Return the [x, y] coordinate for the center point of the cell that contains the specified text.  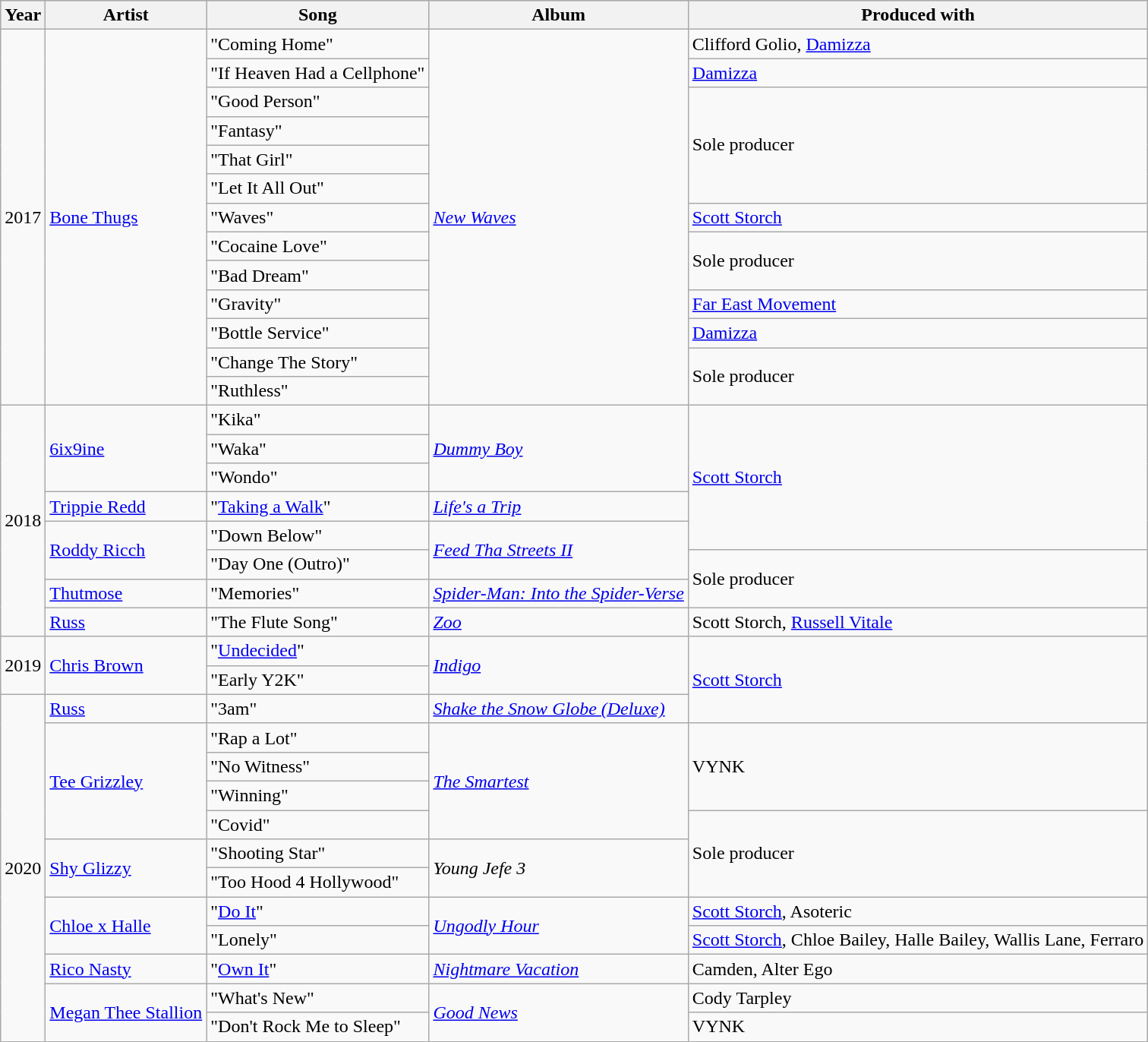
"That Girl" [317, 159]
"Wondo" [317, 478]
"Don't Rock Me to Sleep" [317, 1027]
Bone Thugs [126, 217]
New Waves [559, 217]
2018 [23, 521]
"Undecided" [317, 651]
"Gravity" [317, 304]
2019 [23, 665]
Produced with [917, 15]
Scott Storch, Chloe Bailey, Halle Bailey, Wallis Lane, Ferraro [917, 940]
Shy Glizzy [126, 868]
"Day One (Outro)" [317, 564]
"3am" [317, 709]
"Lonely" [317, 940]
Trippie Redd [126, 507]
"Coming Home" [317, 44]
"Taking a Walk" [317, 507]
"The Flute Song" [317, 622]
Zoo [559, 622]
Scott Storch, Asoteric [917, 911]
Feed Tha Streets II [559, 550]
Tee Grizzley [126, 781]
Album [559, 15]
Ungodly Hour [559, 926]
"Kika" [317, 420]
"Too Hood 4 Hollywood" [317, 883]
Life's a Trip [559, 507]
Good News [559, 1012]
Rico Nasty [126, 969]
"Covid" [317, 824]
Year [23, 15]
"Ruthless" [317, 391]
"What's New" [317, 998]
"Do It" [317, 911]
Megan Thee Stallion [126, 1012]
"Shooting Star" [317, 854]
Dummy Boy [559, 449]
"Bottle Service" [317, 333]
Far East Movement [917, 304]
Indigo [559, 665]
Clifford Golio, Damizza [917, 44]
"If Heaven Had a Cellphone" [317, 73]
"Own It" [317, 969]
Cody Tarpley [917, 998]
"Waka" [317, 449]
"Good Person" [317, 102]
"Fantasy" [317, 131]
"Rap a Lot" [317, 737]
2017 [23, 217]
Chris Brown [126, 665]
Song [317, 15]
Spider-Man: Into the Spider-Verse [559, 593]
Scott Storch, Russell Vitale [917, 622]
"Let It All Out" [317, 188]
The Smartest [559, 781]
Roddy Ricch [126, 550]
Chloe x Halle [126, 926]
Artist [126, 15]
Thutmose [126, 593]
2020 [23, 867]
Nightmare Vacation [559, 969]
Shake the Snow Globe (Deluxe) [559, 709]
"Cocaine Love" [317, 246]
"Change The Story" [317, 362]
Camden, Alter Ego [917, 969]
"Memories" [317, 593]
"Down Below" [317, 535]
"Bad Dream" [317, 275]
"No Witness" [317, 766]
"Waves" [317, 217]
Young Jefe 3 [559, 868]
"Winning" [317, 795]
"Early Y2K" [317, 680]
6ix9ine [126, 449]
